Capture the cell that displays the provided text and extract its (X, Y) central coordinate. 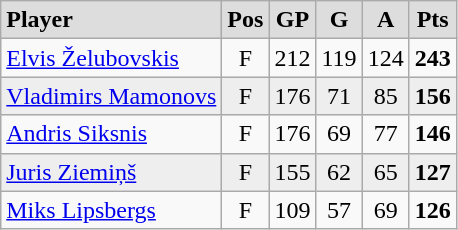
119 (339, 58)
Elvis Želubovskis (112, 58)
109 (292, 210)
GP (292, 20)
Pts (432, 20)
156 (432, 96)
57 (339, 210)
65 (386, 172)
126 (432, 210)
124 (386, 58)
Miks Lipsbergs (112, 210)
146 (432, 134)
Vladimirs Mamonovs (112, 96)
Player (112, 20)
71 (339, 96)
155 (292, 172)
Juris Ziemiņš (112, 172)
Andris Siksnis (112, 134)
212 (292, 58)
62 (339, 172)
A (386, 20)
G (339, 20)
77 (386, 134)
Pos (246, 20)
243 (432, 58)
85 (386, 96)
127 (432, 172)
